Output the [x, y] coordinate of the center of the cell containing the given text.  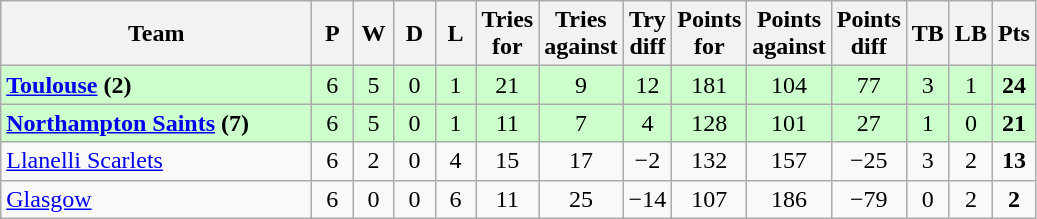
13 [1014, 161]
Points for [710, 34]
7 [581, 123]
Try diff [648, 34]
101 [789, 123]
Tries for [508, 34]
−25 [868, 161]
12 [648, 85]
Toulouse (2) [156, 85]
181 [710, 85]
D [414, 34]
104 [789, 85]
Llanelli Scarlets [156, 161]
157 [789, 161]
Points against [789, 34]
Glasgow [156, 199]
TB [928, 34]
77 [868, 85]
15 [508, 161]
25 [581, 199]
132 [710, 161]
17 [581, 161]
Points diff [868, 34]
24 [1014, 85]
Pts [1014, 34]
Team [156, 34]
107 [710, 199]
W [374, 34]
Northampton Saints (7) [156, 123]
186 [789, 199]
−79 [868, 199]
L [456, 34]
Tries against [581, 34]
128 [710, 123]
27 [868, 123]
9 [581, 85]
LB [970, 34]
P [332, 34]
−2 [648, 161]
−14 [648, 199]
